Determine the [X, Y] coordinate at the center of the cell enclosing the given text.  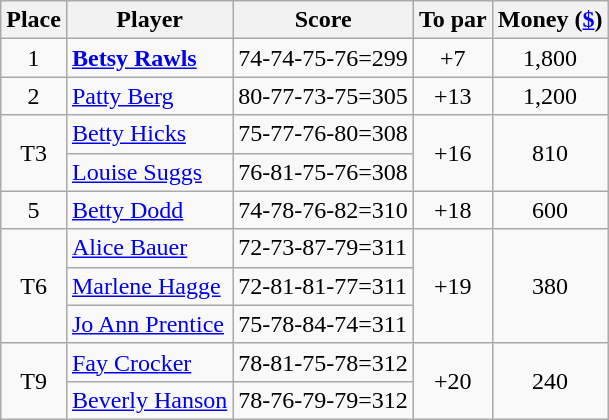
+7 [452, 58]
78-81-75-78=312 [324, 362]
75-77-76-80=308 [324, 134]
Fay Crocker [149, 362]
74-78-76-82=310 [324, 210]
+19 [452, 286]
Player [149, 20]
240 [550, 381]
Betty Dodd [149, 210]
76-81-75-76=308 [324, 172]
Beverly Hanson [149, 400]
72-73-87-79=311 [324, 248]
600 [550, 210]
2 [34, 96]
810 [550, 153]
Louise Suggs [149, 172]
+16 [452, 153]
To par [452, 20]
78-76-79-79=312 [324, 400]
+20 [452, 381]
380 [550, 286]
Jo Ann Prentice [149, 324]
1,200 [550, 96]
1 [34, 58]
Alice Bauer [149, 248]
+18 [452, 210]
T6 [34, 286]
Place [34, 20]
T3 [34, 153]
74-74-75-76=299 [324, 58]
Marlene Hagge [149, 286]
75-78-84-74=311 [324, 324]
Betty Hicks [149, 134]
72-81-81-77=311 [324, 286]
80-77-73-75=305 [324, 96]
Score [324, 20]
Betsy Rawls [149, 58]
Patty Berg [149, 96]
T9 [34, 381]
1,800 [550, 58]
5 [34, 210]
+13 [452, 96]
Money ($) [550, 20]
